Identify which cell holds the provided text, then report its [X, Y] central coordinate. 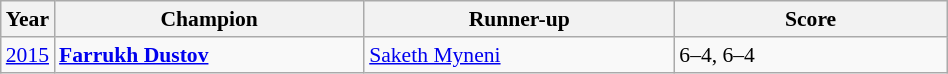
Saketh Myneni [519, 55]
Farrukh Dustov [209, 55]
2015 [28, 55]
6–4, 6–4 [810, 55]
Runner-up [519, 19]
Champion [209, 19]
Score [810, 19]
Year [28, 19]
